Identify which cell holds the provided text, then report its [x, y] central coordinate. 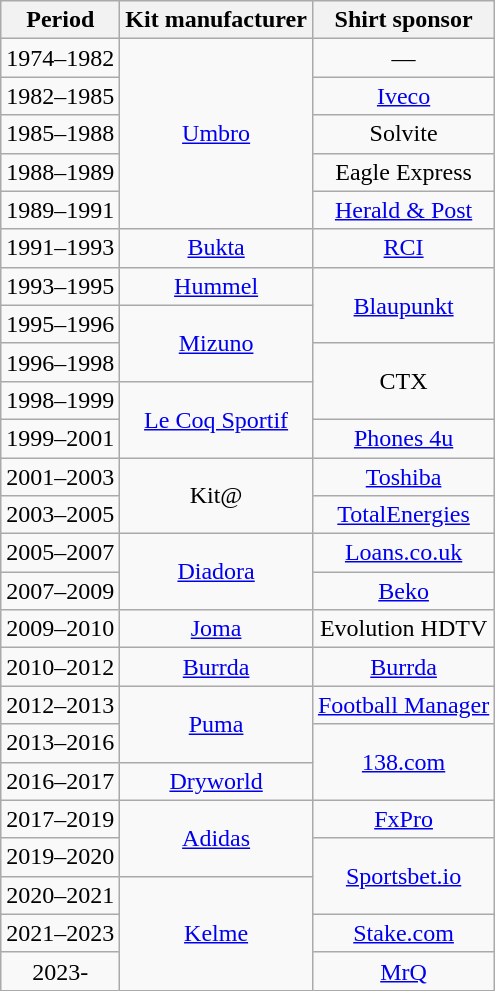
Period [60, 20]
Herald & Post [403, 210]
2013–2016 [60, 743]
Kelme [216, 933]
2020–2021 [60, 895]
TotalEnergies [403, 515]
Solvite [403, 134]
Kit@ [216, 496]
Diadora [216, 572]
RCI [403, 248]
1996–1998 [60, 362]
1995–1996 [60, 324]
1989–1991 [60, 210]
Evolution HDTV [403, 629]
Adidas [216, 838]
Le Coq Sportif [216, 419]
1999–2001 [60, 438]
— [403, 58]
138.com [403, 762]
Hummel [216, 286]
Blaupunkt [403, 305]
2007–2009 [60, 591]
CTX [403, 381]
Loans.co.uk [403, 553]
2012–2013 [60, 705]
Toshiba [403, 477]
1998–1999 [60, 400]
2016–2017 [60, 781]
Kit manufacturer [216, 20]
Dryworld [216, 781]
2003–2005 [60, 515]
2023- [60, 971]
2019–2020 [60, 857]
1985–1988 [60, 134]
1991–1993 [60, 248]
1988–1989 [60, 172]
Beko [403, 591]
Eagle Express [403, 172]
Sportsbet.io [403, 876]
Football Manager [403, 705]
1974–1982 [60, 58]
Bukta [216, 248]
Shirt sponsor [403, 20]
Mizuno [216, 343]
MrQ [403, 971]
2001–2003 [60, 477]
Puma [216, 724]
2017–2019 [60, 819]
Iveco [403, 96]
Phones 4u [403, 438]
1982–1985 [60, 96]
1993–1995 [60, 286]
Joma [216, 629]
Umbro [216, 134]
2005–2007 [60, 553]
Stake.com [403, 933]
FxPro [403, 819]
2009–2010 [60, 629]
2010–2012 [60, 667]
2021–2023 [60, 933]
